Output the [X, Y] coordinate of the center of the cell containing the given text.  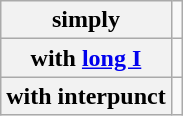
simply [86, 20]
with long I [86, 58]
with interpunct [86, 96]
